Pinpoint the cell where the given text exists, returning its (X, Y) midpoint coordinate. 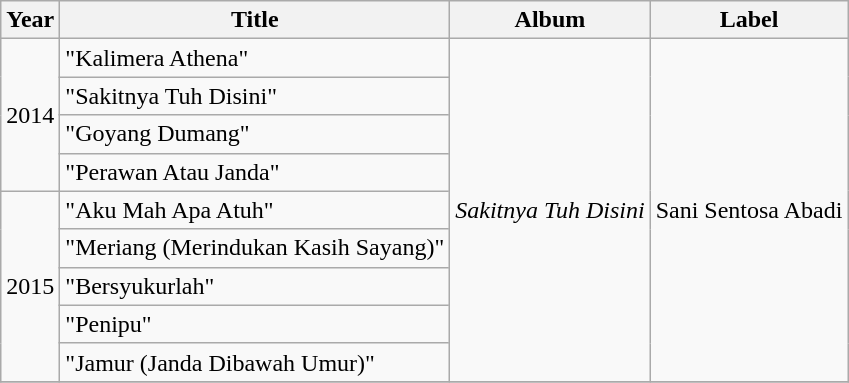
Year (30, 20)
"Jamur (Janda Dibawah Umur)" (255, 362)
Title (255, 20)
"Sakitnya Tuh Disini" (255, 96)
Label (749, 20)
"Penipu" (255, 324)
"Aku Mah Apa Atuh" (255, 210)
Sani Sentosa Abadi (749, 210)
"Goyang Dumang" (255, 134)
2014 (30, 115)
"Perawan Atau Janda" (255, 172)
2015 (30, 286)
"Meriang (Merindukan Kasih Sayang)" (255, 248)
"Bersyukurlah" (255, 286)
"Kalimera Athena" (255, 58)
Sakitnya Tuh Disini (550, 210)
Album (550, 20)
